Return [X, Y] of the center of cell containing provided text 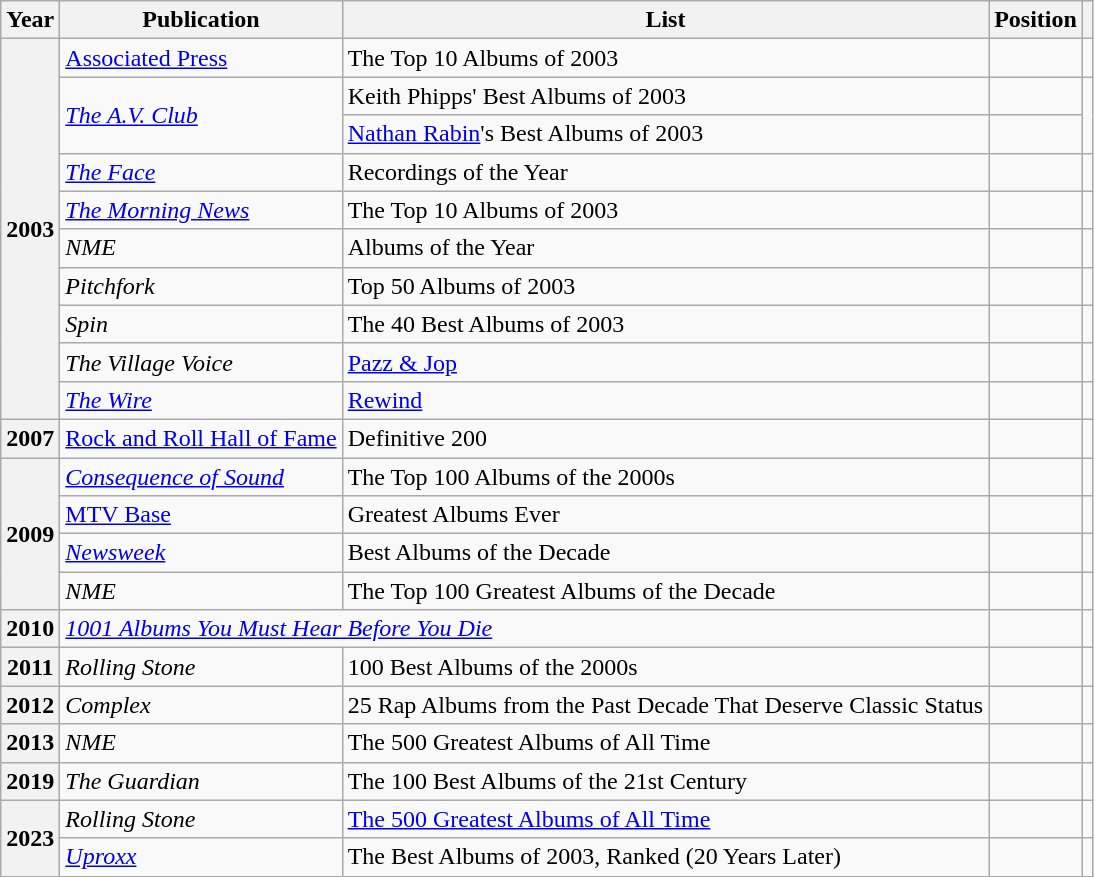
Position [1036, 20]
Spin [201, 324]
The Morning News [201, 210]
Greatest Albums Ever [665, 515]
Top 50 Albums of 2003 [665, 286]
2023 [30, 838]
Definitive 200 [665, 438]
Uproxx [201, 857]
1001 Albums You Must Hear Before You Die [524, 629]
2010 [30, 629]
Publication [201, 20]
Pazz & Jop [665, 362]
2003 [30, 230]
The Top 100 Greatest Albums of the Decade [665, 591]
25 Rap Albums from the Past Decade That Deserve Classic Status [665, 705]
Keith Phipps' Best Albums of 2003 [665, 96]
2007 [30, 438]
Associated Press [201, 58]
2011 [30, 667]
The 100 Best Albums of the 21st Century [665, 781]
Best Albums of the Decade [665, 553]
Nathan Rabin's Best Albums of 2003 [665, 134]
2019 [30, 781]
Rewind [665, 400]
The Village Voice [201, 362]
Year [30, 20]
2012 [30, 705]
The Guardian [201, 781]
Pitchfork [201, 286]
100 Best Albums of the 2000s [665, 667]
Recordings of the Year [665, 172]
List [665, 20]
Albums of the Year [665, 248]
Newsweek [201, 553]
The 40 Best Albums of 2003 [665, 324]
2009 [30, 534]
The Face [201, 172]
Complex [201, 705]
The Best Albums of 2003, Ranked (20 Years Later) [665, 857]
2013 [30, 743]
MTV Base [201, 515]
Rock and Roll Hall of Fame [201, 438]
Consequence of Sound [201, 477]
The Top 100 Albums of the 2000s [665, 477]
The A.V. Club [201, 115]
The Wire [201, 400]
